Capture the cell that displays the provided text and extract its (x, y) central coordinate. 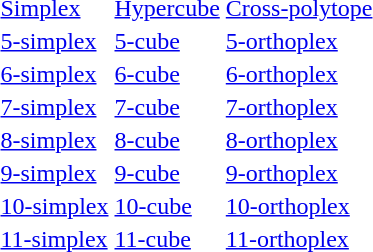
9-cube (167, 173)
7-cube (167, 107)
10-cube (167, 206)
5-cube (167, 41)
6-cube (167, 74)
8-cube (167, 140)
